Extract the [X, Y] coordinate from the center of the cell holding the provided text.  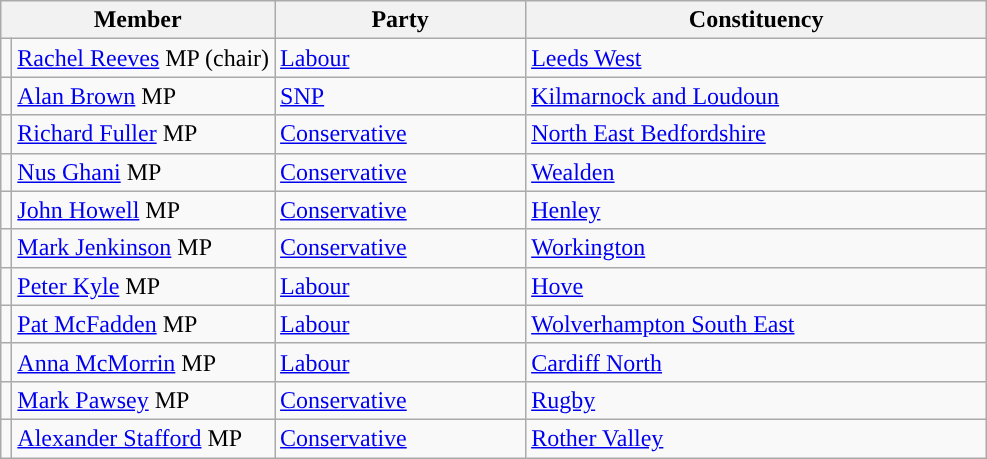
Member [138, 20]
John Howell MP [144, 210]
Rother Valley [756, 438]
Wolverhampton South East [756, 324]
Henley [756, 210]
Alexander Stafford MP [144, 438]
Anna McMorrin MP [144, 362]
Kilmarnock and Loudoun [756, 96]
Peter Kyle MP [144, 286]
Party [400, 20]
Cardiff North [756, 362]
Mark Pawsey MP [144, 400]
Constituency [756, 20]
Richard Fuller MP [144, 134]
SNP [400, 96]
Mark Jenkinson MP [144, 248]
Workington [756, 248]
Rachel Reeves MP (chair) [144, 58]
Alan Brown MP [144, 96]
Rugby [756, 400]
Leeds West [756, 58]
North East Bedfordshire [756, 134]
Hove [756, 286]
Nus Ghani MP [144, 172]
Pat McFadden MP [144, 324]
Wealden [756, 172]
